Search for the cell housing the specified text and yield its (X, Y) center coordinate. 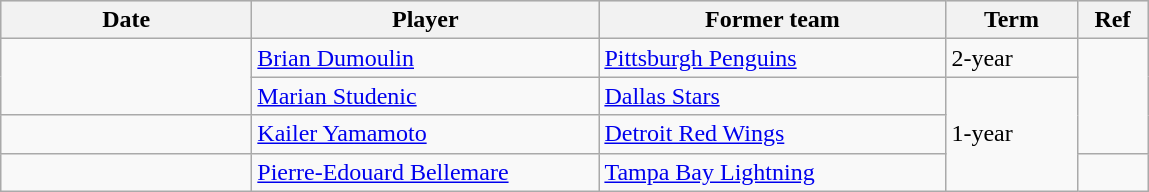
Date (126, 20)
Former team (772, 20)
Pierre-Edouard Bellemare (426, 172)
Ref (1112, 20)
1-year (1012, 134)
Player (426, 20)
Pittsburgh Penguins (772, 58)
Detroit Red Wings (772, 134)
Kailer Yamamoto (426, 134)
Term (1012, 20)
Tampa Bay Lightning (772, 172)
Brian Dumoulin (426, 58)
Marian Studenic (426, 96)
Dallas Stars (772, 96)
2-year (1012, 58)
